Find where the given text appears and provide that cell's center as [X, Y] coordinate. 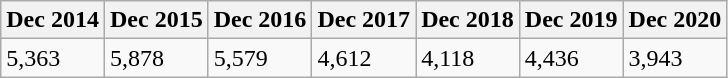
4,436 [571, 58]
Dec 2018 [468, 20]
Dec 2014 [53, 20]
5,579 [260, 58]
Dec 2015 [156, 20]
5,878 [156, 58]
Dec 2016 [260, 20]
4,118 [468, 58]
Dec 2019 [571, 20]
Dec 2017 [364, 20]
4,612 [364, 58]
3,943 [675, 58]
5,363 [53, 58]
Dec 2020 [675, 20]
